Find where the given text appears and provide that cell's center as (X, Y) coordinate. 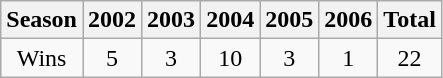
Total (410, 20)
1 (348, 58)
Season (42, 20)
2006 (348, 20)
Wins (42, 58)
2005 (290, 20)
2004 (230, 20)
2003 (172, 20)
10 (230, 58)
22 (410, 58)
5 (112, 58)
2002 (112, 20)
